Return the (X, Y) coordinate for the center point of the cell that contains the specified text.  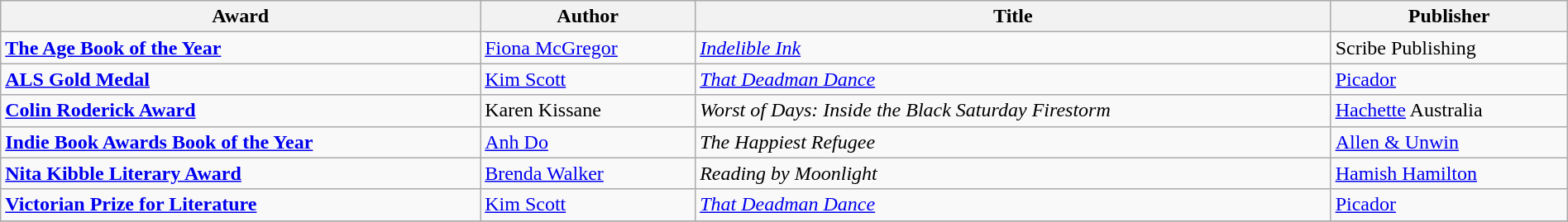
ALS Gold Medal (241, 79)
Anh Do (588, 142)
Allen & Unwin (1449, 142)
Award (241, 17)
Victorian Prize for Literature (241, 205)
Indie Book Awards Book of the Year (241, 142)
Nita Kibble Literary Award (241, 173)
Fiona McGregor (588, 48)
Colin Roderick Award (241, 111)
Author (588, 17)
Publisher (1449, 17)
Worst of Days: Inside the Black Saturday Firestorm (1014, 111)
Karen Kissane (588, 111)
Scribe Publishing (1449, 48)
Hachette Australia (1449, 111)
The Age Book of the Year (241, 48)
Brenda Walker (588, 173)
Reading by Moonlight (1014, 173)
Hamish Hamilton (1449, 173)
Title (1014, 17)
Indelible Ink (1014, 48)
The Happiest Refugee (1014, 142)
